Pinpoint the cell where the given text exists, returning its [X, Y] midpoint coordinate. 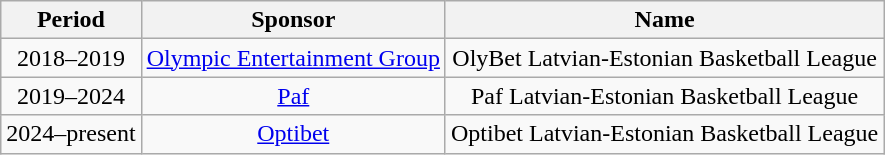
Period [71, 20]
Sponsor [293, 20]
OlyBet Latvian-Estonian Basketball League [664, 58]
Paf Latvian-Estonian Basketball League [664, 96]
2019–2024 [71, 96]
Optibet Latvian-Estonian Basketball League [664, 134]
Paf [293, 96]
Name [664, 20]
Optibet [293, 134]
2018–2019 [71, 58]
2024–present [71, 134]
Olympic Entertainment Group [293, 58]
